Output the (x, y) coordinate of the center of the cell containing the given text.  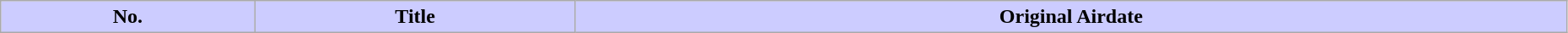
Title (415, 17)
Original Airdate (1071, 17)
No. (128, 17)
